Capture the cell that displays the provided text and extract its [x, y] central coordinate. 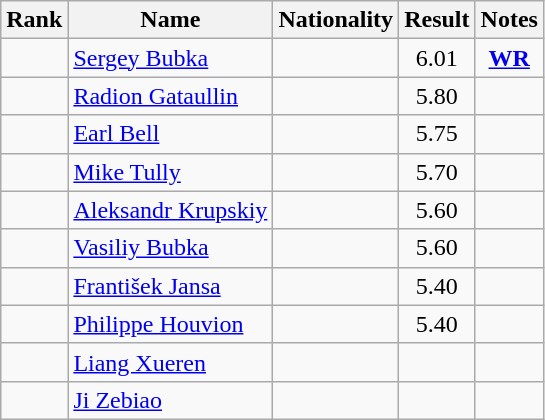
Liang Xueren [170, 362]
Earl Bell [170, 134]
Mike Tully [170, 172]
5.80 [437, 96]
Radion Gataullin [170, 96]
6.01 [437, 58]
5.70 [437, 172]
Nationality [336, 20]
Aleksandr Krupskiy [170, 210]
WR [509, 58]
Philippe Houvion [170, 324]
Name [170, 20]
5.75 [437, 134]
František Jansa [170, 286]
Ji Zebiao [170, 400]
Notes [509, 20]
Result [437, 20]
Vasiliy Bubka [170, 248]
Sergey Bubka [170, 58]
Rank [34, 20]
